From the cell containing the given text, extract its center point as [x, y] coordinate. 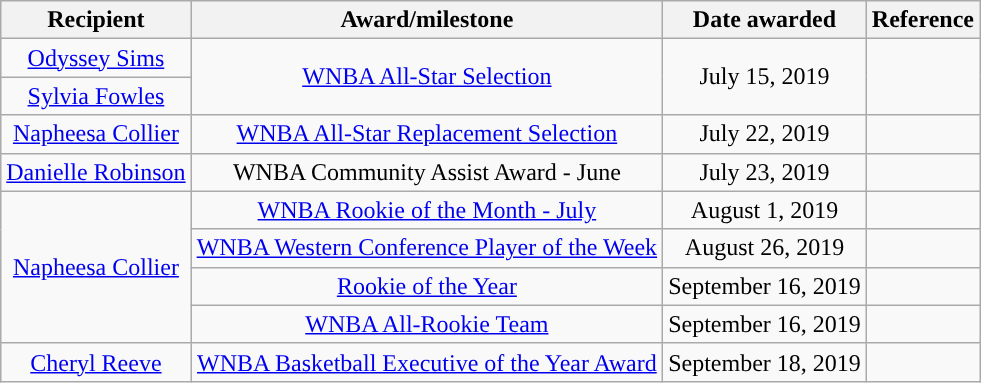
WNBA Rookie of the Month - July [426, 210]
WNBA All-Star Replacement Selection [426, 134]
WNBA Community Assist Award - June [426, 172]
August 26, 2019 [765, 248]
WNBA Western Conference Player of the Week [426, 248]
Date awarded [765, 20]
Cheryl Reeve [96, 362]
August 1, 2019 [765, 210]
Award/milestone [426, 20]
Rookie of the Year [426, 286]
WNBA Basketball Executive of the Year Award [426, 362]
WNBA All-Rookie Team [426, 324]
September 18, 2019 [765, 362]
WNBA All-Star Selection [426, 77]
Odyssey Sims [96, 58]
July 23, 2019 [765, 172]
July 15, 2019 [765, 77]
July 22, 2019 [765, 134]
Recipient [96, 20]
Reference [922, 20]
Danielle Robinson [96, 172]
Sylvia Fowles [96, 96]
